Search for the cell housing the specified text and yield its [X, Y] center coordinate. 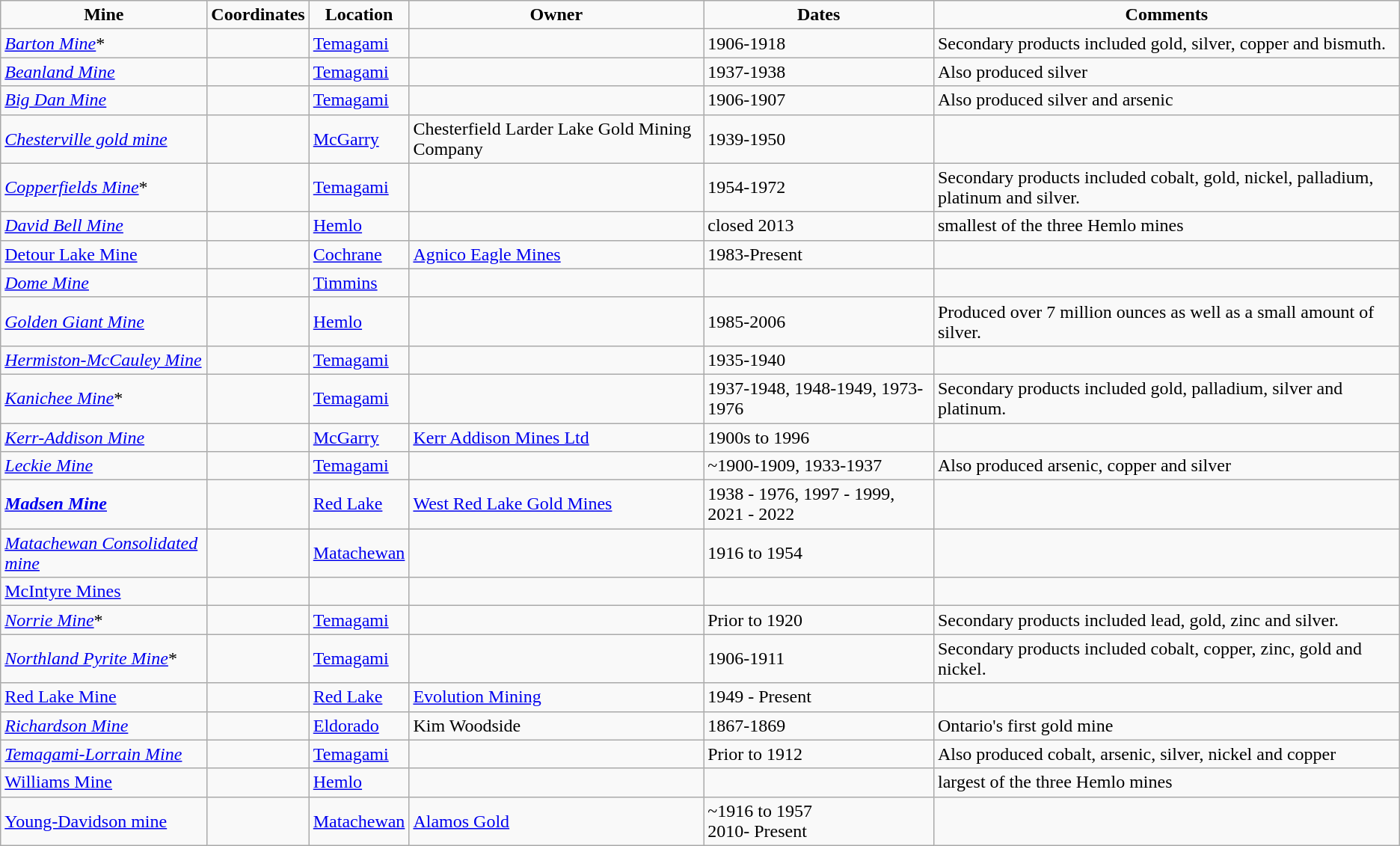
1935-1940 [819, 360]
Richardson Mine [104, 726]
Comments [1167, 15]
Kanichee Mine* [104, 398]
Dates [819, 15]
1985-2006 [819, 322]
McIntyre Mines [104, 592]
Temagami-Lorrain Mine [104, 754]
Kerr-Addison Mine [104, 438]
largest of the three Hemlo mines [1167, 782]
1949 - Present [819, 697]
Also produced arsenic, copper and silver [1167, 466]
smallest of the three Hemlo mines [1167, 226]
Northland Pyrite Mine* [104, 658]
Chesterville gold mine [104, 139]
Beanland Mine [104, 72]
closed 2013 [819, 226]
Kim Woodside [556, 726]
Also produced silver and arsenic [1167, 100]
1906-1911 [819, 658]
Red Lake Mine [104, 697]
1954-1972 [819, 187]
1900s to 1996 [819, 438]
Prior to 1912 [819, 754]
Secondary products included cobalt, copper, zinc, gold and nickel. [1167, 658]
Young-Davidson mine [104, 821]
Alamos Gold [556, 821]
Norrie Mine* [104, 620]
1983-Present [819, 254]
Owner [556, 15]
West Red Lake Gold Mines [556, 504]
1916 to 1954 [819, 554]
Mine [104, 15]
Dome Mine [104, 283]
Barton Mine* [104, 43]
Timmins [359, 283]
1937-1948, 1948-1949, 1973-1976 [819, 398]
Detour Lake Mine [104, 254]
1939-1950 [819, 139]
Matachewan Consolidated mine [104, 554]
~1900-1909, 1933-1937 [819, 466]
Evolution Mining [556, 697]
1938 - 1976, 1997 - 1999, 2021 - 2022 [819, 504]
Also produced cobalt, arsenic, silver, nickel and copper [1167, 754]
Big Dan Mine [104, 100]
Hermiston-McCauley Mine [104, 360]
Copperfields Mine* [104, 187]
1937-1938 [819, 72]
Ontario's first gold mine [1167, 726]
Cochrane [359, 254]
1906-1907 [819, 100]
1906-1918 [819, 43]
Also produced silver [1167, 72]
Chesterfield Larder Lake Gold Mining Company [556, 139]
~1916 to 19572010- Present [819, 821]
Williams Mine [104, 782]
Secondary products included cobalt, gold, nickel, palladium, platinum and silver. [1167, 187]
Madsen Mine [104, 504]
Secondary products included lead, gold, zinc and silver. [1167, 620]
David Bell Mine [104, 226]
Location [359, 15]
Coordinates [258, 15]
Agnico Eagle Mines [556, 254]
Produced over 7 million ounces as well as a small amount of silver. [1167, 322]
Kerr Addison Mines Ltd [556, 438]
Leckie Mine [104, 466]
Secondary products included gold, palladium, silver and platinum. [1167, 398]
1867-1869 [819, 726]
Secondary products included gold, silver, copper and bismuth. [1167, 43]
Eldorado [359, 726]
Prior to 1920 [819, 620]
Golden Giant Mine [104, 322]
